Output the [x, y] coordinate of the center of the cell containing the given text.  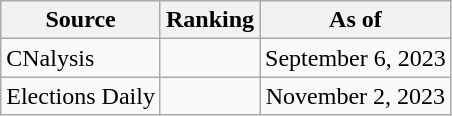
Ranking [210, 20]
CNalysis [81, 58]
September 6, 2023 [356, 58]
Source [81, 20]
November 2, 2023 [356, 96]
As of [356, 20]
Elections Daily [81, 96]
